Provide the [X, Y] coordinate of the cell's center where the given text is located.  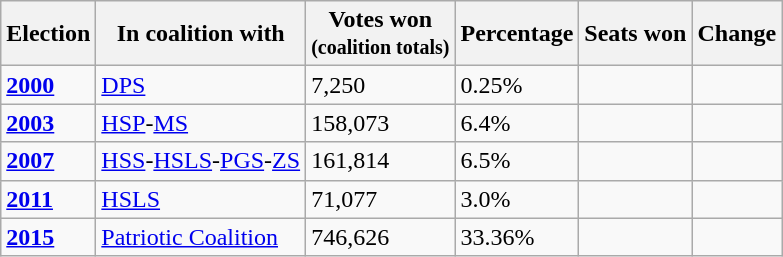
HSP-MS [201, 123]
Seats won [636, 34]
Change [737, 34]
HSS-HSLS-PGS-ZS [201, 161]
2003 [48, 123]
6.4% [517, 123]
DPS [201, 85]
7,250 [380, 85]
HSLS [201, 199]
158,073 [380, 123]
2011 [48, 199]
0.25% [517, 85]
161,814 [380, 161]
In coalition with [201, 34]
2000 [48, 85]
71,077 [380, 199]
Election [48, 34]
Votes won(coalition totals) [380, 34]
3.0% [517, 199]
Percentage [517, 34]
6.5% [517, 161]
746,626 [380, 237]
33.36% [517, 237]
2015 [48, 237]
Patriotic Coalition [201, 237]
2007 [48, 161]
